Output the [x, y] coordinate of the center of the cell containing the given text.  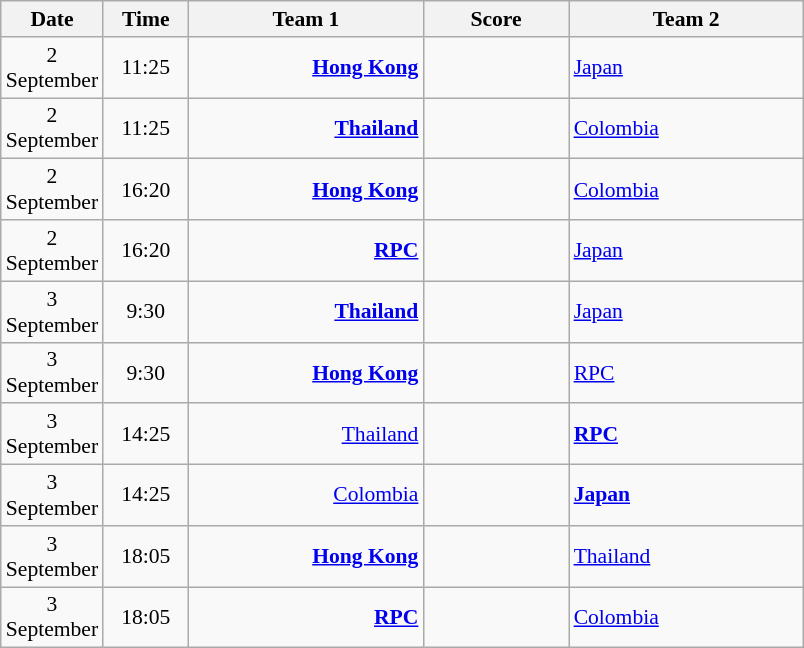
Team 1 [306, 19]
Date [52, 19]
Score [496, 19]
Team 2 [686, 19]
Time [146, 19]
